Output the (x, y) coordinate of the center of the cell containing the given text.  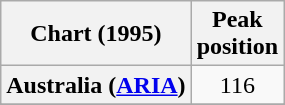
Australia (ARIA) (96, 85)
Peakposition (237, 34)
116 (237, 85)
Chart (1995) (96, 34)
